Return the [X, Y] coordinate for the center point of the cell that contains the specified text.  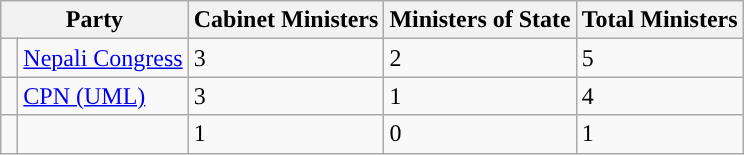
Party [94, 20]
CPN (UML) [103, 96]
Cabinet Ministers [286, 20]
Ministers of State [480, 20]
4 [660, 96]
5 [660, 58]
Total Ministers [660, 20]
2 [480, 58]
0 [480, 134]
Nepali Congress [103, 58]
